From the cell containing the given text, extract its center point as [X, Y] coordinate. 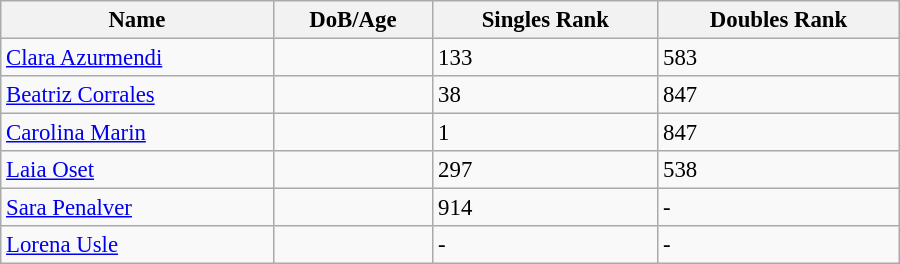
Singles Rank [546, 20]
914 [546, 208]
Carolina Marin [137, 133]
538 [779, 170]
Beatriz Corrales [137, 95]
Lorena Usle [137, 245]
583 [779, 58]
Doubles Rank [779, 20]
133 [546, 58]
Sara Penalver [137, 208]
38 [546, 95]
297 [546, 170]
1 [546, 133]
Clara Azurmendi [137, 58]
DoB/Age [353, 20]
Name [137, 20]
Laia Oset [137, 170]
